Output the (X, Y) coordinate of the center of the cell containing the given text.  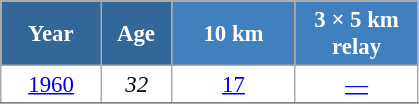
10 km (234, 34)
Year (52, 34)
3 × 5 km relay (356, 34)
1960 (52, 85)
32 (136, 85)
17 (234, 85)
— (356, 85)
Age (136, 34)
